Extract the (x, y) coordinate from the center of the cell holding the provided text.  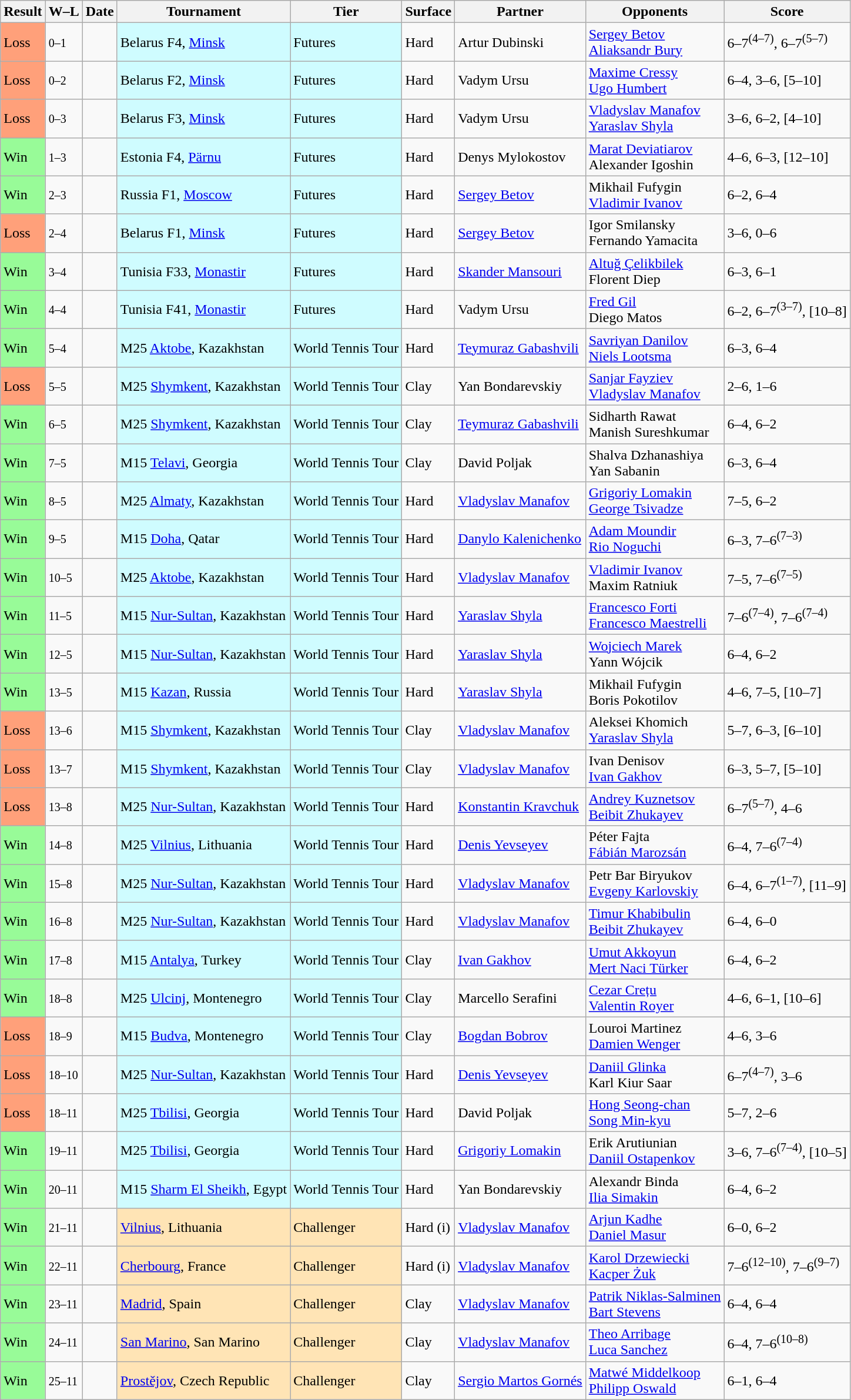
Alexandr Binda Ilia Simakin (655, 1190)
0–2 (63, 80)
4–4 (63, 309)
Belarus F3, Minsk (203, 119)
San Marino, San Marino (203, 1342)
Tunisia F41, Monastir (203, 309)
Altuğ Çelikbilek Florent Diep (655, 272)
Denys Mylokostov (521, 156)
Vilnius, Lithuania (203, 1227)
6–4, 3–6, [5–10] (787, 80)
13–5 (63, 692)
6–2, 6–7(3–7), [10–8] (787, 309)
2–4 (63, 233)
Surface (428, 12)
Shalva Dzhanashiya Yan Sabanin (655, 462)
M15 Doha, Qatar (203, 540)
Péter Fajta Fábián Marozsán (655, 845)
0–3 (63, 119)
Tournament (203, 12)
6–1, 6–4 (787, 1380)
M25 Ulcinj, Montenegro (203, 998)
5–4 (63, 348)
Grigoriy Lomakin (521, 1151)
5–7, 2–6 (787, 1113)
4–6, 3–6 (787, 1036)
6–5 (63, 424)
0–1 (63, 42)
Ivan Gakhov (521, 959)
Madrid, Spain (203, 1304)
7–5 (63, 462)
13–6 (63, 730)
2–3 (63, 195)
7–5, 6–2 (787, 501)
17–8 (63, 959)
Arjun Kadhe Daniel Masur (655, 1227)
Russia F1, Moscow (203, 195)
4–6, 6–1, [10–6] (787, 998)
Belarus F1, Minsk (203, 233)
Konstantin Kravchuk (521, 806)
Patrik Niklas-Salminen Bart Stevens (655, 1304)
6–7(5–7), 4–6 (787, 806)
Maxime Cressy Ugo Humbert (655, 80)
6–4, 7–6(7–4) (787, 845)
6–3, 6–1 (787, 272)
Date (100, 12)
Matwé Middelkoop Philipp Oswald (655, 1380)
11–5 (63, 616)
4–6, 6–3, [12–10] (787, 156)
Karol Drzewiecki Kacper Żuk (655, 1266)
Fred Gil Diego Matos (655, 309)
6–4, 6–7(1–7), [11–9] (787, 883)
Tunisia F33, Monastir (203, 272)
M25 Almaty, Kazakhstan (203, 501)
6–7(4–7), 6–7(5–7) (787, 42)
Igor Smilansky Fernando Yamacita (655, 233)
19–11 (63, 1151)
13–7 (63, 769)
1–3 (63, 156)
Opponents (655, 12)
Skander Mansouri (521, 272)
Cherbourg, France (203, 1266)
8–5 (63, 501)
Cezar Crețu Valentin Royer (655, 998)
Mikhail Fufygin Vladimir Ivanov (655, 195)
Sanjar Fayziev Vladyslav Manafov (655, 386)
Marat Deviatiarov Alexander Igoshin (655, 156)
Prostějov, Czech Republic (203, 1380)
10–5 (63, 577)
M15 Antalya, Turkey (203, 959)
Vladyslav Manafov Yaraslav Shyla (655, 119)
5–5 (63, 386)
18–8 (63, 998)
23–11 (63, 1304)
6–4, 6–4 (787, 1304)
Tier (346, 12)
6–0, 6–2 (787, 1227)
W–L (63, 12)
Score (787, 12)
5–7, 6–3, [6–10] (787, 730)
2–6, 1–6 (787, 386)
18–9 (63, 1036)
Grigoriy Lomakin George Tsivadze (655, 501)
Result (23, 12)
Sergey Betov Aliaksandr Bury (655, 42)
22–11 (63, 1266)
Timur Khabibulin Beibit Zhukayev (655, 922)
24–11 (63, 1342)
4–6, 7–5, [10–7] (787, 692)
12–5 (63, 654)
M15 Budva, Montenegro (203, 1036)
Hong Seong-chan Song Min-kyu (655, 1113)
13–8 (63, 806)
Wojciech Marek Yann Wójcik (655, 654)
9–5 (63, 540)
Theo Arribage Luca Sanchez (655, 1342)
Erik Arutiunian Daniil Ostapenkov (655, 1151)
Ivan Denisov Ivan Gakhov (655, 769)
Aleksei Khomich Yaraslav Shyla (655, 730)
Belarus F4, Minsk (203, 42)
6–3, 7–6(7–3) (787, 540)
7–5, 7–6(7–5) (787, 577)
M15 Kazan, Russia (203, 692)
25–11 (63, 1380)
M15 Sharm El Sheikh, Egypt (203, 1190)
Belarus F2, Minsk (203, 80)
Umut Akkoyun Mert Naci Türker (655, 959)
Artur Dubinski (521, 42)
Francesco Forti Francesco Maestrelli (655, 616)
Adam Moundir Rio Noguchi (655, 540)
3–6, 6–2, [4–10] (787, 119)
Savriyan Danilov Niels Lootsma (655, 348)
Partner (521, 12)
M25 Vilnius, Lithuania (203, 845)
6–3, 5–7, [5–10] (787, 769)
21–11 (63, 1227)
18–10 (63, 1074)
Mikhail Fufygin Boris Pokotilov (655, 692)
Daniil Glinka Karl Kiur Saar (655, 1074)
18–11 (63, 1113)
Estonia F4, Pärnu (203, 156)
Marcello Serafini (521, 998)
Sidharth Rawat Manish Sureshkumar (655, 424)
Bogdan Bobrov (521, 1036)
3–6, 0–6 (787, 233)
Vladimir Ivanov Maxim Ratniuk (655, 577)
6–7(4–7), 3–6 (787, 1074)
15–8 (63, 883)
Louroi Martinez Damien Wenger (655, 1036)
6–4, 7–6(10–8) (787, 1342)
7–6(7–4), 7–6(7–4) (787, 616)
14–8 (63, 845)
Andrey Kuznetsov Beibit Zhukayev (655, 806)
6–4, 6–0 (787, 922)
Petr Bar Biryukov Evgeny Karlovskiy (655, 883)
16–8 (63, 922)
7–6(12–10), 7–6(9–7) (787, 1266)
20–11 (63, 1190)
Danylo Kalenichenko (521, 540)
3–4 (63, 272)
M15 Telavi, Georgia (203, 462)
Sergio Martos Gornés (521, 1380)
3–6, 7–6(7–4), [10–5] (787, 1151)
6–2, 6–4 (787, 195)
